Find where the given text appears and provide that cell's center as [X, Y] coordinate. 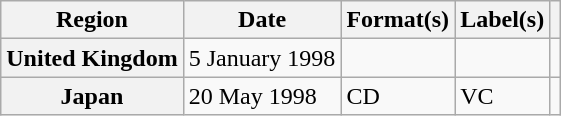
Format(s) [398, 20]
Region [92, 20]
5 January 1998 [262, 58]
CD [398, 96]
20 May 1998 [262, 96]
Label(s) [502, 20]
United Kingdom [92, 58]
Date [262, 20]
VC [502, 96]
Japan [92, 96]
